Find where the given text appears and provide that cell's center as (x, y) coordinate. 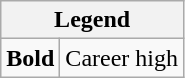
Bold (30, 58)
Career high (122, 58)
Legend (92, 20)
